Scan for the cell matching the given text and deliver its [x, y] coordinate at center. 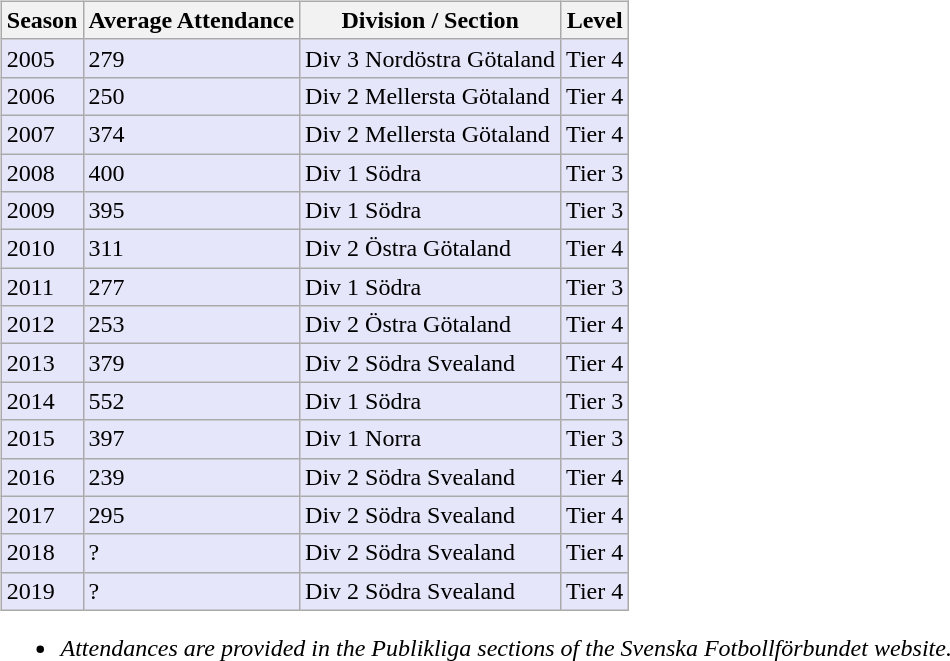
395 [192, 211]
397 [192, 439]
250 [192, 96]
374 [192, 134]
2011 [42, 287]
Division / Section [430, 20]
Season [42, 20]
239 [192, 477]
2008 [42, 173]
Div 1 Norra [430, 439]
Average Attendance [192, 20]
295 [192, 515]
2013 [42, 363]
2015 [42, 439]
279 [192, 58]
552 [192, 401]
379 [192, 363]
400 [192, 173]
2019 [42, 591]
2016 [42, 477]
2012 [42, 325]
2009 [42, 211]
2007 [42, 134]
2006 [42, 96]
277 [192, 287]
2010 [42, 249]
253 [192, 325]
311 [192, 249]
2018 [42, 553]
Level [595, 20]
2017 [42, 515]
2014 [42, 401]
2005 [42, 58]
Div 3 Nordöstra Götaland [430, 58]
